Scan for the cell matching the given text and deliver its (x, y) coordinate at center. 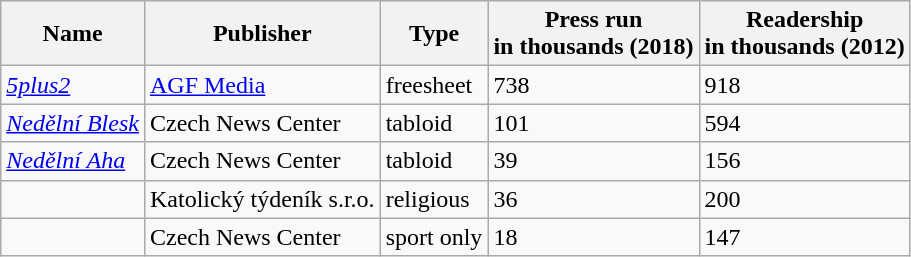
Katolický týdeník s.r.o. (262, 199)
147 (804, 237)
freesheet (434, 85)
religious (434, 199)
36 (594, 199)
Type (434, 34)
18 (594, 237)
594 (804, 123)
AGF Media (262, 85)
200 (804, 199)
Name (73, 34)
Publisher (262, 34)
5plus2 (73, 85)
Readership in thousands (2012) (804, 34)
156 (804, 161)
738 (594, 85)
39 (594, 161)
Nedělní Aha (73, 161)
918 (804, 85)
sport only (434, 237)
Press run in thousands (2018) (594, 34)
101 (594, 123)
Nedělní Blesk (73, 123)
